Locate the cell with the specified text and output its [X, Y] center coordinate. 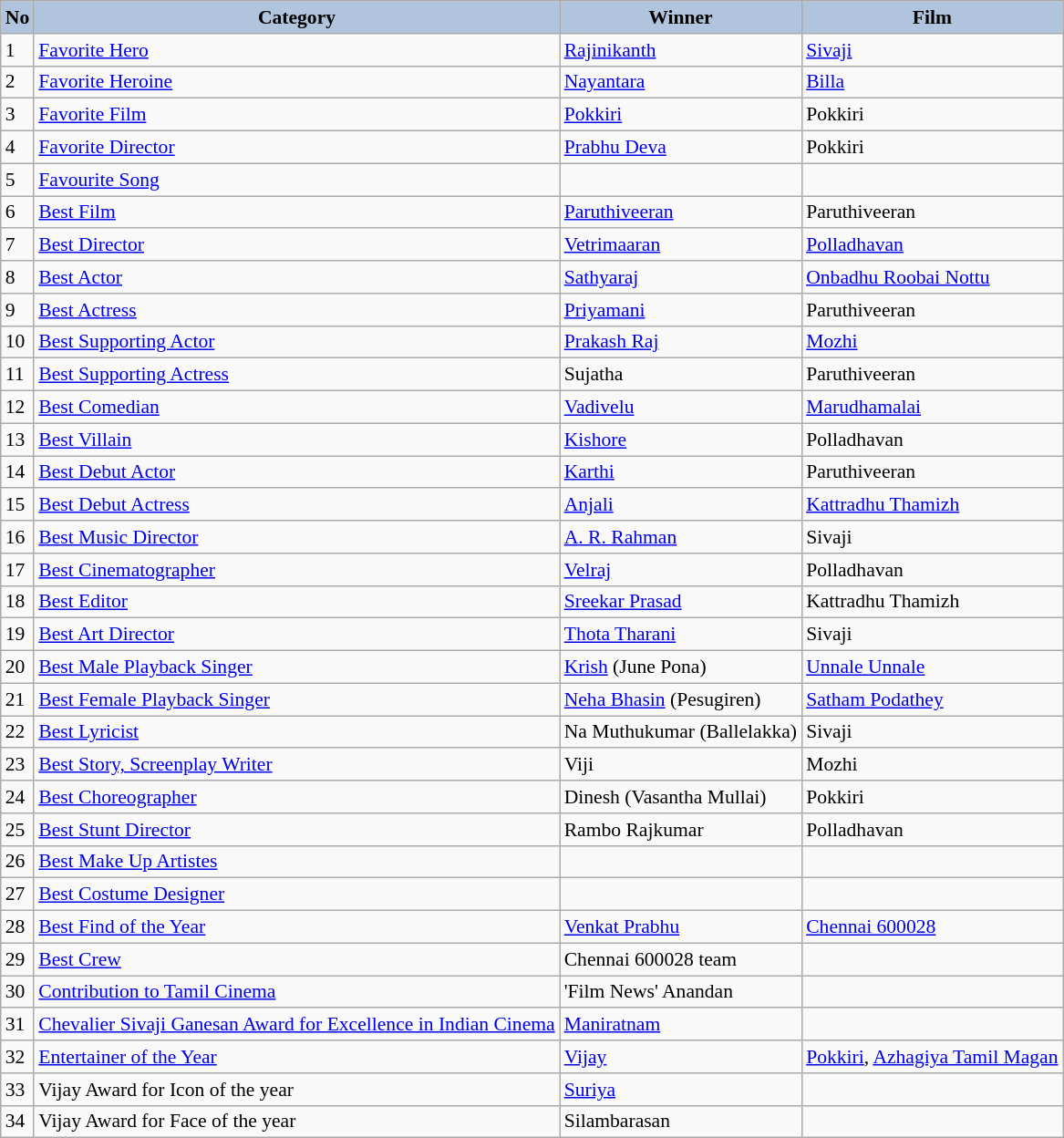
13 [18, 440]
Best Actor [296, 277]
Best Art Director [296, 635]
Favorite Film [296, 115]
Best Costume Designer [296, 895]
33 [18, 1090]
24 [18, 797]
Best Debut Actress [296, 505]
Chennai 600028 [932, 927]
Krish (June Pona) [681, 667]
Rambo Rajkumar [681, 830]
Favourite Song [296, 180]
No [18, 17]
11 [18, 375]
Best Female Playback Singer [296, 699]
Best Villain [296, 440]
Vetrimaaran [681, 245]
18 [18, 602]
1 [18, 50]
Best Music Director [296, 537]
Vijay [681, 1057]
Viji [681, 765]
Vijay Award for Face of the year [296, 1122]
19 [18, 635]
Priyamani [681, 310]
6 [18, 212]
Best Story, Screenplay Writer [296, 765]
Onbadhu Roobai Nottu [932, 277]
Chennai 600028 team [681, 959]
Unnale Unnale [932, 667]
Best Director [296, 245]
Contribution to Tamil Cinema [296, 992]
Kishore [681, 440]
5 [18, 180]
22 [18, 732]
Neha Bhasin (Pesugiren) [681, 699]
16 [18, 537]
Chevalier Sivaji Ganesan Award for Excellence in Indian Cinema [296, 1025]
Winner [681, 17]
28 [18, 927]
Favorite Heroine [296, 82]
Anjali [681, 505]
Best Cinematographer [296, 570]
Best Supporting Actor [296, 342]
'Film News' Anandan [681, 992]
Best Crew [296, 959]
Prabhu Deva [681, 148]
Velraj [681, 570]
Thota Tharani [681, 635]
Rajinikanth [681, 50]
Prakash Raj [681, 342]
8 [18, 277]
Sreekar Prasad [681, 602]
Best Film [296, 212]
15 [18, 505]
20 [18, 667]
Best Comedian [296, 408]
2 [18, 82]
Billa [932, 82]
Sujatha [681, 375]
Entertainer of the Year [296, 1057]
Marudhamalai [932, 408]
26 [18, 862]
Best Debut Actor [296, 472]
Satham Podathey [932, 699]
Best Stunt Director [296, 830]
Favorite Hero [296, 50]
Best Find of the Year [296, 927]
A. R. Rahman [681, 537]
23 [18, 765]
34 [18, 1122]
14 [18, 472]
Category [296, 17]
Best Choreographer [296, 797]
Vijay Award for Icon of the year [296, 1090]
Best Make Up Artistes [296, 862]
Suriya [681, 1090]
Best Male Playback Singer [296, 667]
Vadivelu [681, 408]
3 [18, 115]
Venkat Prabhu [681, 927]
Favorite Director [296, 148]
Best Lyricist [296, 732]
21 [18, 699]
31 [18, 1025]
30 [18, 992]
27 [18, 895]
Karthi [681, 472]
Maniratnam [681, 1025]
4 [18, 148]
Film [932, 17]
29 [18, 959]
12 [18, 408]
Pokkiri, Azhagiya Tamil Magan [932, 1057]
17 [18, 570]
Na Muthukumar (Ballelakka) [681, 732]
Dinesh (Vasantha Mullai) [681, 797]
Best Actress [296, 310]
Silambarasan [681, 1122]
Best Editor [296, 602]
10 [18, 342]
Sathyaraj [681, 277]
7 [18, 245]
Best Supporting Actress [296, 375]
Nayantara [681, 82]
32 [18, 1057]
25 [18, 830]
9 [18, 310]
